Extract the [X, Y] coordinate from the center of the cell holding the provided text.  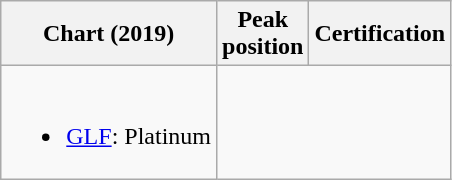
Certification [380, 34]
Chart (2019) [109, 34]
GLF: Platinum [109, 122]
Peakposition [263, 34]
